Locate the cell with the specified text and output its (x, y) center coordinate. 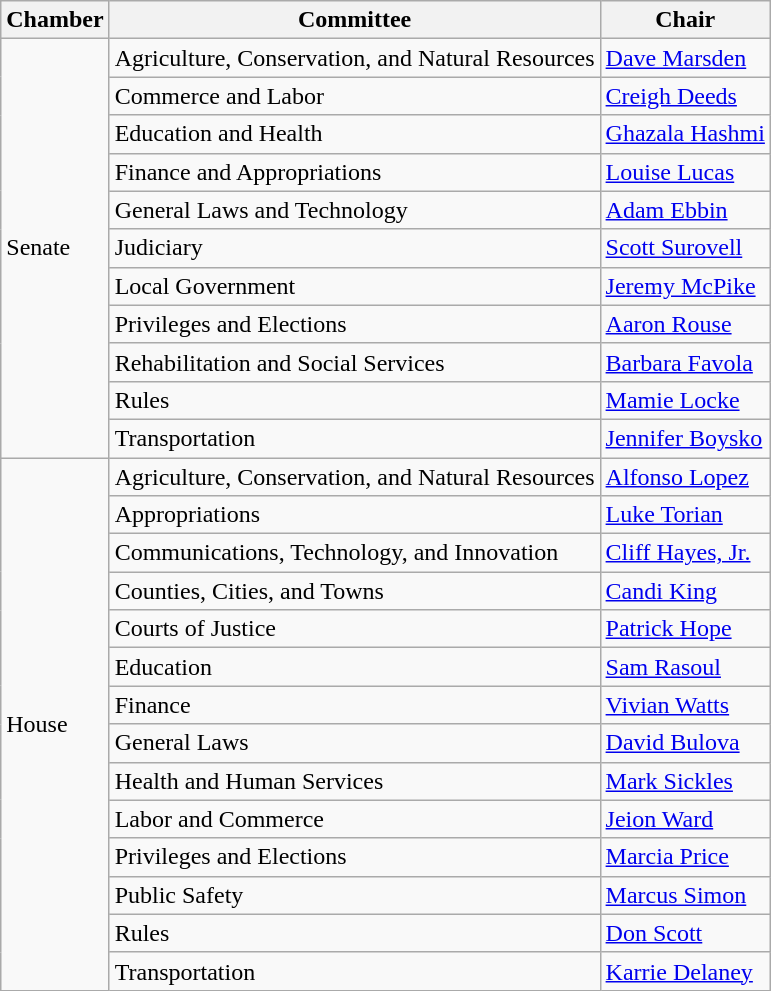
Courts of Justice (354, 629)
Ghazala Hashmi (685, 134)
Cliff Hayes, Jr. (685, 553)
Mark Sickles (685, 781)
Scott Surovell (685, 248)
General Laws and Technology (354, 210)
Local Government (354, 286)
Creigh Deeds (685, 96)
Luke Torian (685, 515)
Judiciary (354, 248)
Vivian Watts (685, 705)
Don Scott (685, 933)
Rehabilitation and Social Services (354, 362)
Labor and Commerce (354, 819)
Finance and Appropriations (354, 172)
House (55, 724)
Mamie Locke (685, 400)
Marcia Price (685, 857)
Health and Human Services (354, 781)
Marcus Simon (685, 895)
General Laws (354, 743)
Commerce and Labor (354, 96)
Chair (685, 20)
Candi King (685, 591)
Aaron Rouse (685, 324)
Chamber (55, 20)
Education (354, 667)
Patrick Hope (685, 629)
Louise Lucas (685, 172)
Appropriations (354, 515)
Communications, Technology, and Innovation (354, 553)
David Bulova (685, 743)
Jeion Ward (685, 819)
Finance (354, 705)
Committee (354, 20)
Barbara Favola (685, 362)
Jennifer Boysko (685, 438)
Jeremy McPike (685, 286)
Public Safety (354, 895)
Karrie Delaney (685, 971)
Sam Rasoul (685, 667)
Dave Marsden (685, 58)
Adam Ebbin (685, 210)
Counties, Cities, and Towns (354, 591)
Education and Health (354, 134)
Alfonso Lopez (685, 477)
Senate (55, 248)
